From the cell containing the given text, extract its center point as (X, Y) coordinate. 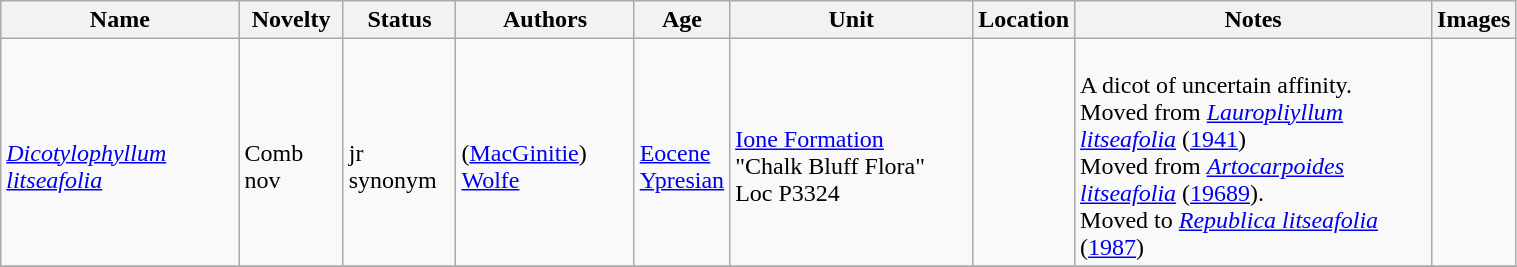
Dicotylophyllum litseafolia (120, 152)
jr synonym (400, 152)
EoceneYpresian (682, 152)
Novelty (291, 20)
Name (120, 20)
Ione Formation"Chalk Bluff Flora" Loc P3324 (852, 152)
Status (400, 20)
Notes (1254, 20)
Age (682, 20)
Comb nov (291, 152)
Authors (545, 20)
Location (1024, 20)
(MacGinitie) Wolfe (545, 152)
Unit (852, 20)
Images (1474, 20)
